Scan for the cell matching the given text and deliver its (x, y) coordinate at center. 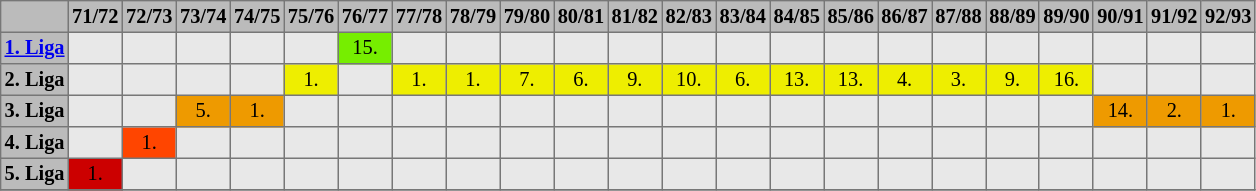
5. Liga (35, 174)
2. (1174, 111)
10. (689, 80)
5. (203, 111)
87/88 (959, 17)
7. (527, 80)
81/82 (635, 17)
83/84 (743, 17)
86/87 (905, 17)
92/93 (1228, 17)
75/76 (311, 17)
82/83 (689, 17)
77/78 (419, 17)
73/74 (203, 17)
3. (959, 80)
91/92 (1174, 17)
15. (365, 48)
72/73 (149, 17)
80/81 (581, 17)
4. (905, 80)
89/90 (1066, 17)
79/80 (527, 17)
85/86 (851, 17)
4. Liga (35, 143)
84/85 (797, 17)
78/79 (473, 17)
74/75 (257, 17)
90/91 (1120, 17)
88/89 (1013, 17)
2. Liga (35, 80)
71/72 (95, 17)
16. (1066, 80)
76/77 (365, 17)
3. Liga (35, 111)
14. (1120, 111)
1. Liga (35, 48)
